Identify which cell holds the provided text, then report its [X, Y] central coordinate. 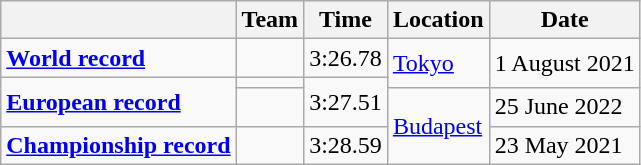
Location [438, 20]
23 May 2021 [564, 145]
Budapest [438, 126]
Team [270, 20]
3:26.78 [346, 58]
European record [118, 102]
Championship record [118, 145]
3:27.51 [346, 102]
Date [564, 20]
1 August 2021 [564, 64]
Tokyo [438, 64]
Time [346, 20]
World record [118, 58]
3:28.59 [346, 145]
25 June 2022 [564, 107]
